Detect which cell encompasses the target text, then output its [x, y] center coordinate. 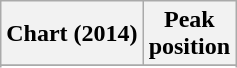
Peak position [189, 34]
Chart (2014) [72, 34]
